Identify which cell holds the provided text, then report its (X, Y) central coordinate. 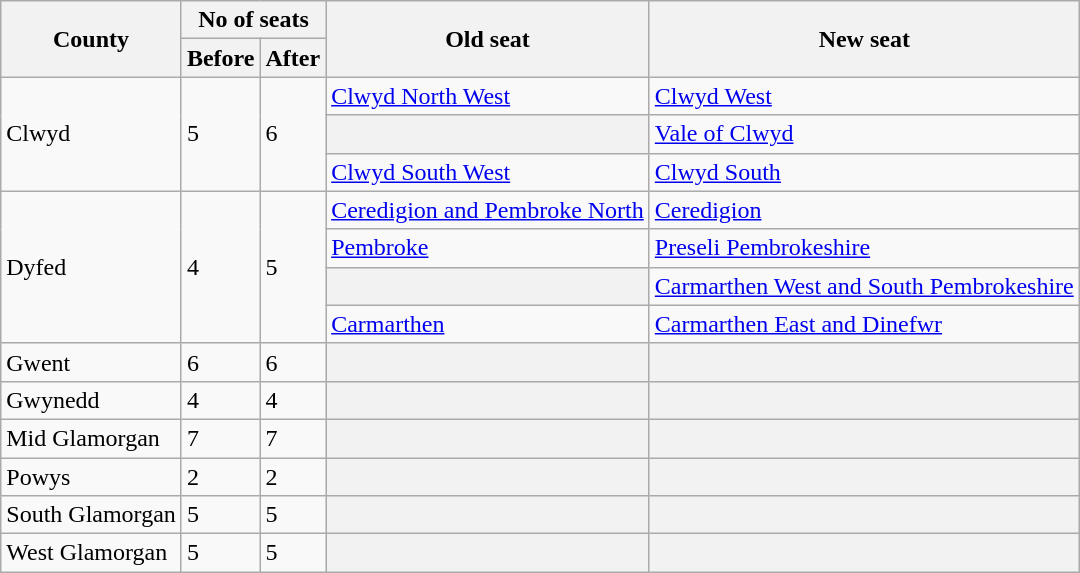
New seat (864, 39)
No of seats (253, 20)
Vale of Clwyd (864, 134)
Clwyd South (864, 172)
Ceredigion and Pembroke North (488, 210)
Carmarthen (488, 324)
Preseli Pembrokeshire (864, 248)
Carmarthen West and South Pembrokeshire (864, 286)
Before (220, 58)
Pembroke (488, 248)
Gwent (92, 362)
Clwyd North West (488, 96)
Clwyd (92, 134)
Mid Glamorgan (92, 438)
County (92, 39)
Clwyd West (864, 96)
Old seat (488, 39)
After (293, 58)
South Glamorgan (92, 515)
Powys (92, 477)
Clwyd South West (488, 172)
Dyfed (92, 267)
Gwynedd (92, 400)
Ceredigion (864, 210)
West Glamorgan (92, 553)
Carmarthen East and Dinefwr (864, 324)
